Output the [x, y] coordinate of the center of the cell containing the given text.  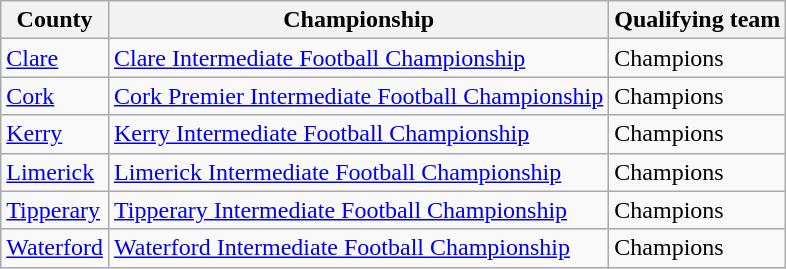
Clare [55, 58]
Kerry [55, 134]
Championship [358, 20]
Waterford Intermediate Football Championship [358, 248]
Kerry Intermediate Football Championship [358, 134]
Cork Premier Intermediate Football Championship [358, 96]
Waterford [55, 248]
Limerick Intermediate Football Championship [358, 172]
Tipperary Intermediate Football Championship [358, 210]
Limerick [55, 172]
Clare Intermediate Football Championship [358, 58]
Cork [55, 96]
Qualifying team [698, 20]
County [55, 20]
Tipperary [55, 210]
